Determine the [x, y] coordinate at the center of the cell enclosing the given text.  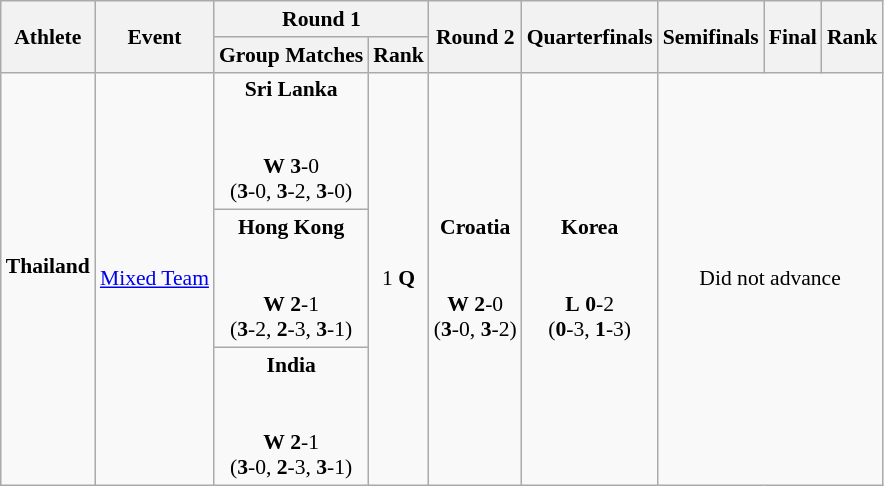
Athlete [48, 36]
Final [793, 36]
Quarterfinals [590, 36]
Semifinals [711, 36]
Round 1 [322, 19]
Thailand [48, 278]
Group Matches [291, 55]
Hong Kong W 2-1 (3-2, 2-3, 3-1) [291, 279]
Event [154, 36]
Round 2 [476, 36]
Mixed Team [154, 278]
1 Q [398, 278]
India W 2-1 (3-0, 2-3, 3-1) [291, 417]
Sri Lanka W 3-0 (3-0, 3-2, 3-0) [291, 141]
Did not advance [770, 278]
Croatia W 2-0 (3-0, 3-2) [476, 278]
Korea L 0-2 (0-3, 1-3) [590, 278]
